Determine the [X, Y] coordinate at the center of the cell enclosing the given text.  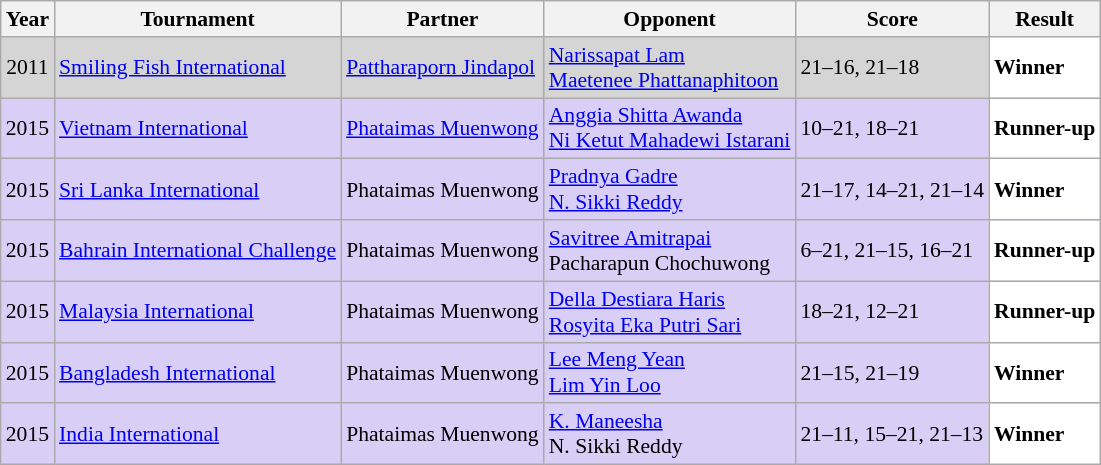
21–11, 15–21, 21–13 [892, 434]
Della Destiara Haris Rosyita Eka Putri Sari [670, 312]
Bangladesh International [198, 372]
Opponent [670, 19]
Anggia Shitta Awanda Ni Ketut Mahadewi Istarani [670, 128]
21–15, 21–19 [892, 372]
21–17, 14–21, 21–14 [892, 190]
K. Maneesha N. Sikki Reddy [670, 434]
Partner [442, 19]
Savitree Amitrapai Pacharapun Chochuwong [670, 250]
Malaysia International [198, 312]
Year [28, 19]
Lee Meng Yean Lim Yin Loo [670, 372]
Pattharaporn Jindapol [442, 68]
21–16, 21–18 [892, 68]
Narissapat Lam Maetenee Phattanaphitoon [670, 68]
India International [198, 434]
6–21, 21–15, 16–21 [892, 250]
Tournament [198, 19]
Vietnam International [198, 128]
Score [892, 19]
10–21, 18–21 [892, 128]
2011 [28, 68]
Pradnya Gadre N. Sikki Reddy [670, 190]
18–21, 12–21 [892, 312]
Bahrain International Challenge [198, 250]
Result [1044, 19]
Smiling Fish International [198, 68]
Sri Lanka International [198, 190]
